Capture the cell that displays the provided text and extract its (x, y) central coordinate. 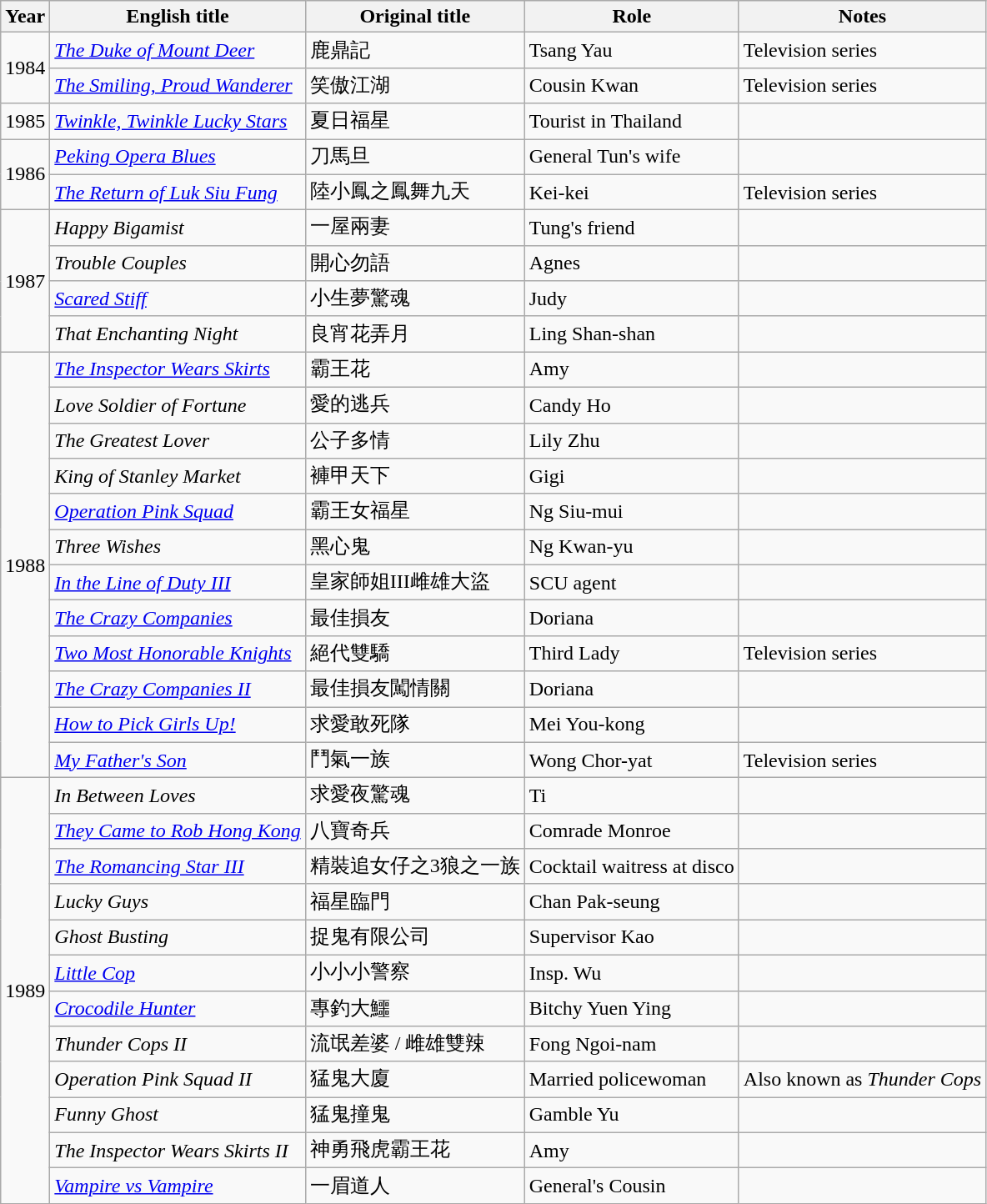
The Inspector Wears Skirts (178, 370)
1986 (25, 173)
小小小警察 (415, 972)
最佳損友闖情關 (415, 689)
Three Wishes (178, 547)
Married policewoman (632, 1079)
1989 (25, 991)
Ng Kwan-yu (632, 547)
霸王花 (415, 370)
公子多情 (415, 440)
Trouble Couples (178, 263)
The Duke of Mount Deer (178, 50)
刀馬旦 (415, 157)
In the Line of Duty III (178, 582)
They Came to Rob Hong Kong (178, 830)
Ghost Busting (178, 937)
Comrade Monroe (632, 830)
Candy Ho (632, 405)
Thunder Cops II (178, 1044)
English title (178, 17)
King of Stanley Market (178, 477)
Funny Ghost (178, 1116)
Operation Pink Squad II (178, 1079)
Gigi (632, 477)
陸小鳳之鳳舞九天 (415, 192)
Operation Pink Squad (178, 512)
流氓差婆 / 雌雄雙辣 (415, 1044)
The Smiling, Proud Wanderer (178, 85)
Lily Zhu (632, 440)
The Crazy Companies II (178, 689)
精裝追女仔之3狼之一族 (415, 867)
Peking Opera Blues (178, 157)
Fong Ngoi-nam (632, 1044)
Ng Siu-mui (632, 512)
Agnes (632, 263)
My Father's Son (178, 760)
愛的逃兵 (415, 405)
猛鬼大廈 (415, 1079)
The Inspector Wears Skirts II (178, 1151)
1987 (25, 281)
Happy Bigamist (178, 228)
Bitchy Yuen Ying (632, 1009)
捉鬼有限公司 (415, 937)
神勇飛虎霸王花 (415, 1151)
Crocodile Hunter (178, 1009)
Twinkle, Twinkle Lucky Stars (178, 122)
求愛夜驚魂 (415, 795)
霸王女福星 (415, 512)
The Romancing Star III (178, 867)
求愛敢死隊 (415, 725)
褲甲天下 (415, 477)
The Crazy Companies (178, 619)
Gamble Yu (632, 1116)
小生夢驚魂 (415, 298)
Little Cop (178, 972)
Wong Chor-yat (632, 760)
黑心鬼 (415, 547)
Vampire vs Vampire (178, 1186)
Ti (632, 795)
That Enchanting Night (178, 334)
福星臨門 (415, 902)
Lucky Guys (178, 902)
一眉道人 (415, 1186)
猛鬼撞鬼 (415, 1116)
鹿鼎記 (415, 50)
絕代雙驕 (415, 654)
良宵花弄月 (415, 334)
Two Most Honorable Knights (178, 654)
Also known as Thunder Cops (862, 1079)
夏日福星 (415, 122)
八寶奇兵 (415, 830)
General Tun's wife (632, 157)
Role (632, 17)
Scared Stiff (178, 298)
Tung's friend (632, 228)
Love Soldier of Fortune (178, 405)
Notes (862, 17)
General's Cousin (632, 1186)
Judy (632, 298)
Tourist in Thailand (632, 122)
Third Lady (632, 654)
Insp. Wu (632, 972)
Ling Shan-shan (632, 334)
The Return of Luk Siu Fung (178, 192)
Mei You-kong (632, 725)
最佳損友 (415, 619)
Chan Pak-seung (632, 902)
Supervisor Kao (632, 937)
專釣大鱷 (415, 1009)
Cocktail waitress at disco (632, 867)
In Between Loves (178, 795)
Cousin Kwan (632, 85)
How to Pick Girls Up! (178, 725)
1984 (25, 68)
笑傲江湖 (415, 85)
Kei-kei (632, 192)
Original title (415, 17)
SCU agent (632, 582)
1985 (25, 122)
The Greatest Lover (178, 440)
Year (25, 17)
開心勿語 (415, 263)
1988 (25, 565)
鬥氣一族 (415, 760)
一屋兩妻 (415, 228)
Tsang Yau (632, 50)
皇家師姐III雌雄大盜 (415, 582)
